From the cell containing the given text, extract its center point as (X, Y) coordinate. 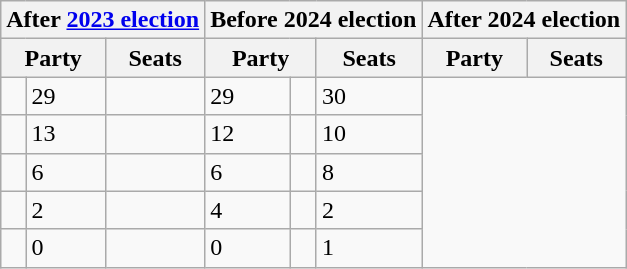
After 2024 election (524, 20)
12 (248, 134)
8 (368, 172)
13 (66, 134)
10 (368, 134)
After 2023 election (103, 20)
Before 2024 election (314, 20)
1 (368, 248)
30 (368, 96)
4 (248, 210)
